Detect which cell encompasses the target text, then output its [x, y] center coordinate. 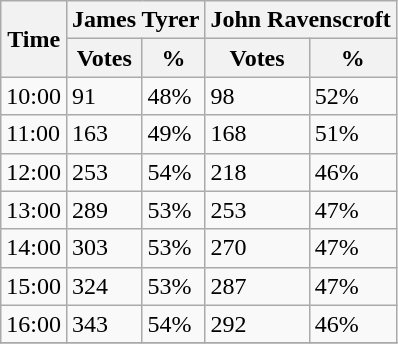
91 [104, 96]
287 [257, 286]
12:00 [34, 172]
163 [104, 134]
52% [352, 96]
11:00 [34, 134]
292 [257, 324]
218 [257, 172]
14:00 [34, 248]
Time [34, 39]
168 [257, 134]
48% [174, 96]
John Ravenscroft [300, 20]
10:00 [34, 96]
13:00 [34, 210]
303 [104, 248]
289 [104, 210]
49% [174, 134]
270 [257, 248]
16:00 [34, 324]
15:00 [34, 286]
343 [104, 324]
324 [104, 286]
98 [257, 96]
James Tyrer [135, 20]
51% [352, 134]
